Search for the cell housing the specified text and yield its [x, y] center coordinate. 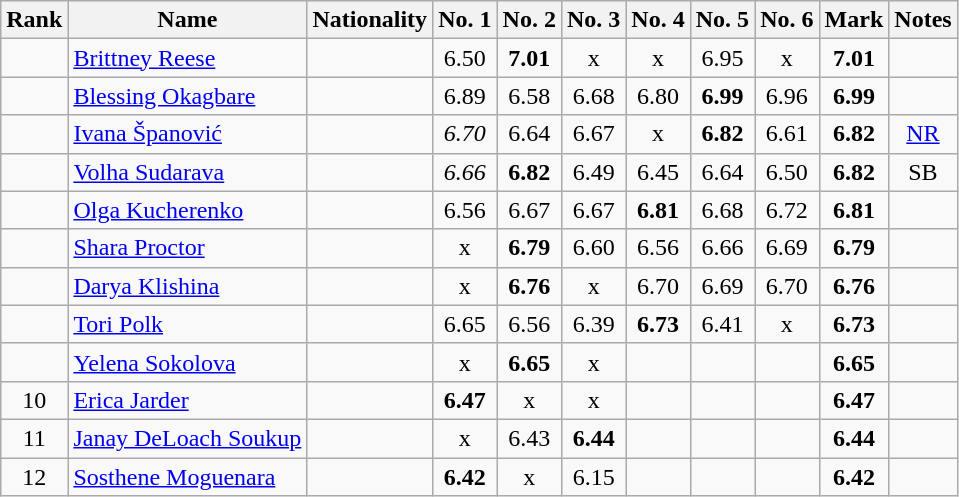
6.72 [787, 210]
6.39 [593, 324]
Nationality [370, 20]
6.61 [787, 134]
Ivana Španović [188, 134]
Sosthene Moguenara [188, 477]
6.41 [722, 324]
11 [34, 438]
Volha Sudarava [188, 172]
Brittney Reese [188, 58]
Yelena Sokolova [188, 362]
Mark [854, 20]
6.45 [658, 172]
6.15 [593, 477]
Erica Jarder [188, 400]
Notes [923, 20]
Blessing Okagbare [188, 96]
12 [34, 477]
No. 3 [593, 20]
Tori Polk [188, 324]
Janay DeLoach Soukup [188, 438]
6.58 [529, 96]
Rank [34, 20]
6.80 [658, 96]
No. 4 [658, 20]
No. 5 [722, 20]
Shara Proctor [188, 248]
6.89 [465, 96]
NR [923, 134]
6.96 [787, 96]
No. 2 [529, 20]
No. 6 [787, 20]
Name [188, 20]
No. 1 [465, 20]
Darya Klishina [188, 286]
SB [923, 172]
6.43 [529, 438]
10 [34, 400]
6.95 [722, 58]
6.49 [593, 172]
6.60 [593, 248]
Olga Kucherenko [188, 210]
